Return the [x, y] coordinate for the center point of the cell that contains the specified text.  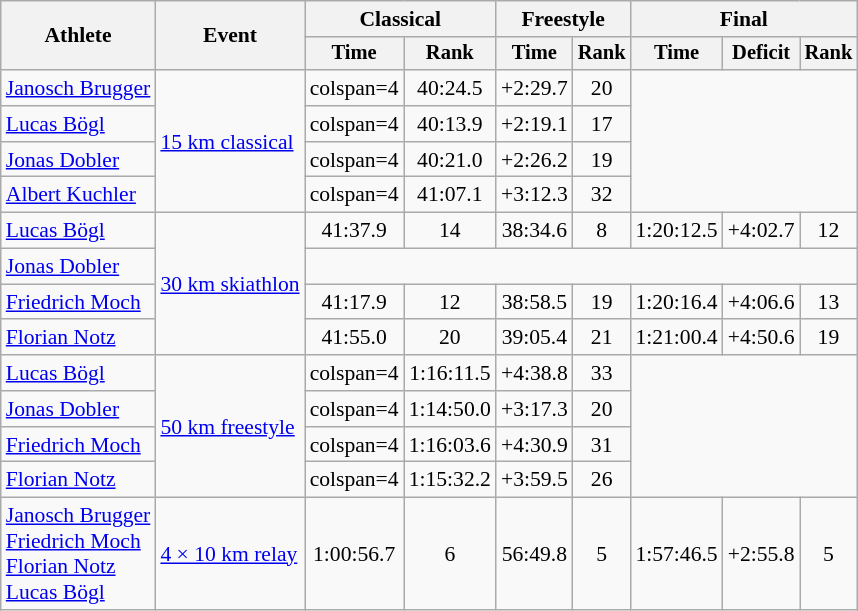
+2:29.7 [534, 88]
41:17.9 [354, 302]
41:37.9 [354, 231]
41:07.1 [450, 195]
17 [602, 124]
1:20:12.5 [676, 231]
+4:02.7 [762, 231]
+4:50.6 [762, 338]
8 [602, 231]
1:20:16.4 [676, 302]
32 [602, 195]
1:16:03.6 [450, 445]
+2:19.1 [534, 124]
1:57:46.5 [676, 554]
+4:38.8 [534, 373]
26 [602, 480]
+3:59.5 [534, 480]
Event [230, 36]
1:15:32.2 [450, 480]
40:13.9 [450, 124]
1:16:11.5 [450, 373]
+2:55.8 [762, 554]
+4:06.6 [762, 302]
Deficit [762, 54]
Janosch BruggerFriedrich MochFlorian NotzLucas Bögl [78, 554]
50 km freestyle [230, 426]
+2:26.2 [534, 160]
30 km skiathlon [230, 284]
6 [450, 554]
13 [829, 302]
38:34.6 [534, 231]
40:21.0 [450, 160]
1:14:50.0 [450, 409]
38:58.5 [534, 302]
+3:17.3 [534, 409]
14 [450, 231]
Athlete [78, 36]
Classical [400, 19]
+4:30.9 [534, 445]
+3:12.3 [534, 195]
33 [602, 373]
Albert Kuchler [78, 195]
21 [602, 338]
41:55.0 [354, 338]
56:49.8 [534, 554]
Final [744, 19]
4 × 10 km relay [230, 554]
15 km classical [230, 141]
Janosch Brugger [78, 88]
40:24.5 [450, 88]
39:05.4 [534, 338]
31 [602, 445]
Freestyle [563, 19]
1:00:56.7 [354, 554]
1:21:00.4 [676, 338]
